For the text-containing cell, return its midpoint in [x, y] coordinate format. 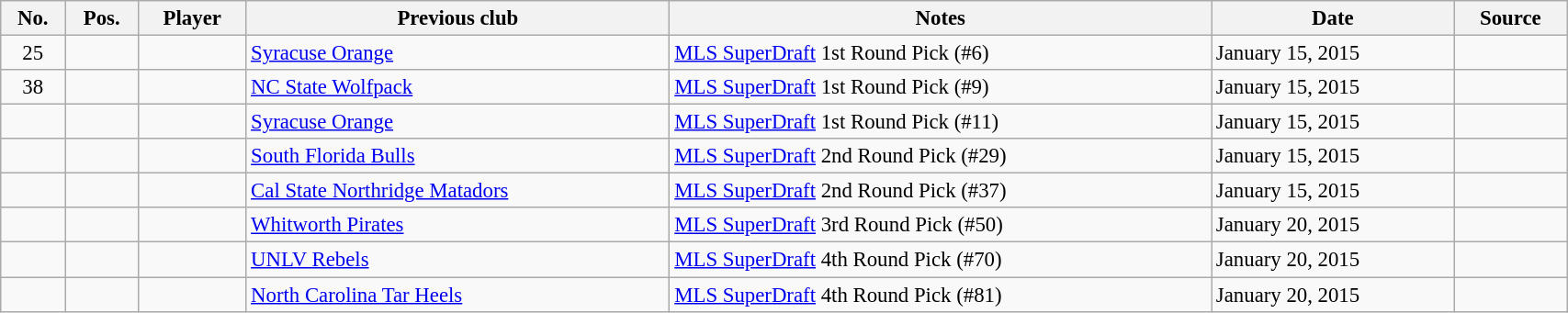
38 [33, 87]
South Florida Bulls [457, 156]
Pos. [102, 18]
MLS SuperDraft 4th Round Pick (#81) [941, 295]
Source [1510, 18]
MLS SuperDraft 1st Round Pick (#11) [941, 122]
25 [33, 53]
North Carolina Tar Heels [457, 295]
Previous club [457, 18]
NC State Wolfpack [457, 87]
MLS SuperDraft 1st Round Pick (#9) [941, 87]
Notes [941, 18]
UNLV Rebels [457, 260]
MLS SuperDraft 2nd Round Pick (#29) [941, 156]
MLS SuperDraft 3rd Round Pick (#50) [941, 225]
Cal State Northridge Matadors [457, 191]
Player [193, 18]
MLS SuperDraft 4th Round Pick (#70) [941, 260]
Whitworth Pirates [457, 225]
MLS SuperDraft 1st Round Pick (#6) [941, 53]
Date [1334, 18]
MLS SuperDraft 2nd Round Pick (#37) [941, 191]
No. [33, 18]
